Scan for the cell matching the given text and deliver its (X, Y) coordinate at center. 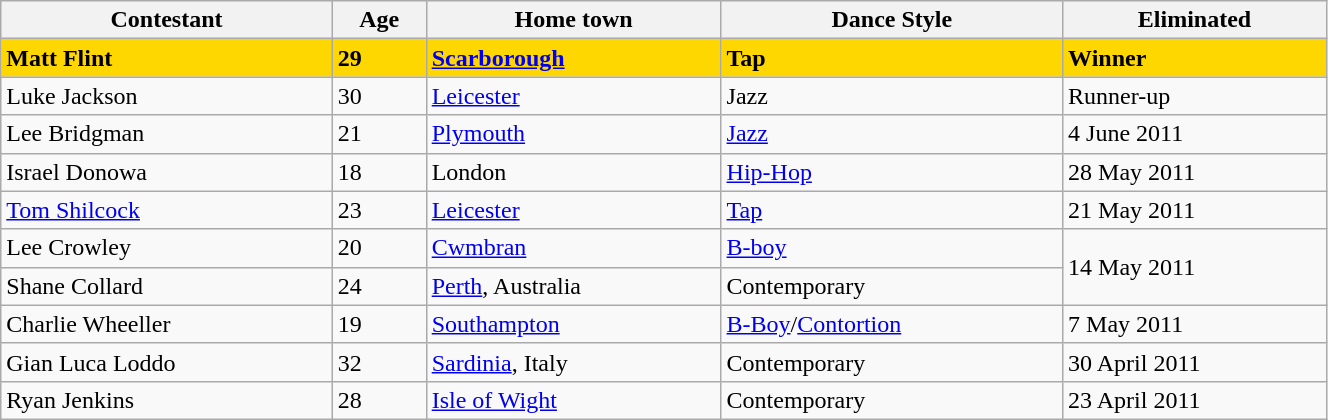
30 (379, 96)
Plymouth (574, 134)
Isle of Wight (574, 400)
Ryan Jenkins (167, 400)
Eliminated (1195, 20)
4 June 2011 (1195, 134)
Hip-Hop (892, 172)
Scarborough (574, 58)
Gian Luca Loddo (167, 362)
Southampton (574, 324)
Lee Crowley (167, 248)
29 (379, 58)
28 May 2011 (1195, 172)
Israel Donowa (167, 172)
Contestant (167, 20)
B-Boy/Contortion (892, 324)
Winner (1195, 58)
Home town (574, 20)
14 May 2011 (1195, 267)
28 (379, 400)
Lee Bridgman (167, 134)
24 (379, 286)
7 May 2011 (1195, 324)
Luke Jackson (167, 96)
Age (379, 20)
Dance Style (892, 20)
Charlie Wheeller (167, 324)
21 May 2011 (1195, 210)
Tom Shilcock (167, 210)
32 (379, 362)
London (574, 172)
Runner-up (1195, 96)
19 (379, 324)
30 April 2011 (1195, 362)
Sardinia, Italy (574, 362)
21 (379, 134)
Matt Flint (167, 58)
23 (379, 210)
Perth, Australia (574, 286)
Cwmbran (574, 248)
18 (379, 172)
20 (379, 248)
B-boy (892, 248)
23 April 2011 (1195, 400)
Shane Collard (167, 286)
